Find where the given text appears and provide that cell's center as (x, y) coordinate. 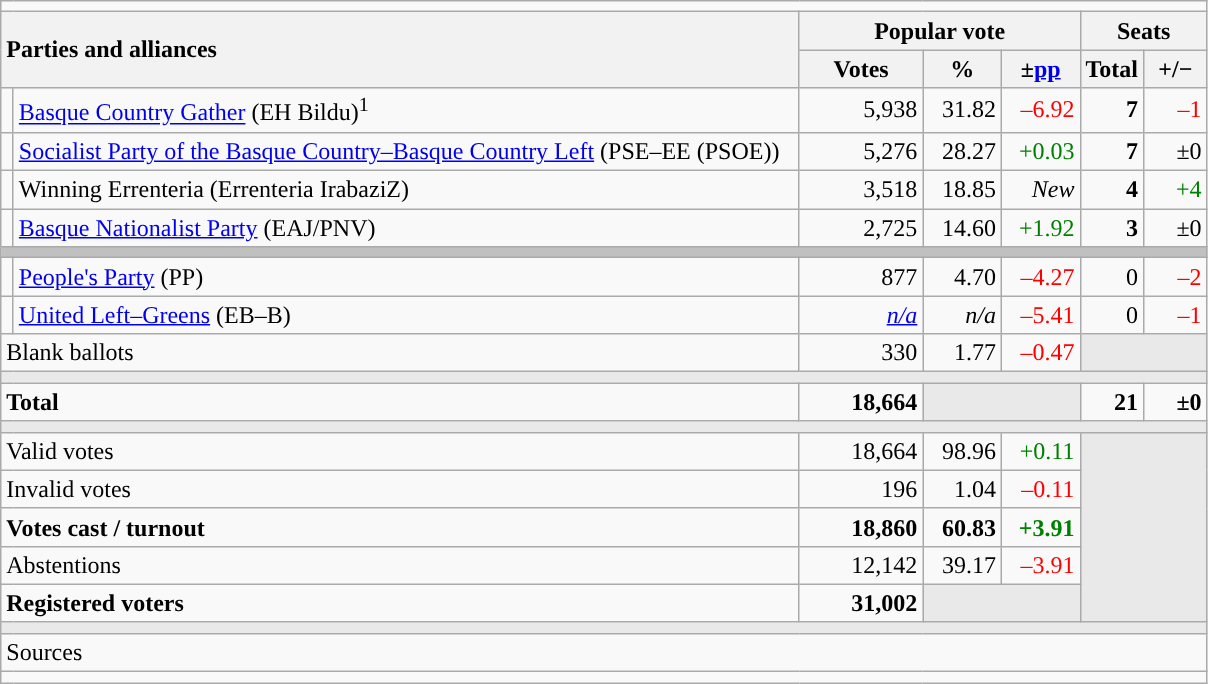
28.27 (962, 151)
330 (861, 353)
+3.91 (1040, 527)
Registered voters (400, 603)
14.60 (962, 228)
+/− (1176, 69)
–5.41 (1040, 315)
–0.11 (1040, 489)
Invalid votes (400, 489)
+0.11 (1040, 451)
Parties and alliances (400, 50)
1.04 (962, 489)
% (962, 69)
Basque Nationalist Party (EAJ/PNV) (406, 228)
–2 (1176, 277)
Blank ballots (400, 353)
People's Party (PP) (406, 277)
–6.92 (1040, 110)
2,725 (861, 228)
877 (861, 277)
3,518 (861, 190)
Sources (604, 652)
+0.03 (1040, 151)
39.17 (962, 565)
Popular vote (940, 31)
+4 (1176, 190)
Socialist Party of the Basque Country–Basque Country Left (PSE–EE (PSOE)) (406, 151)
5,938 (861, 110)
–4.27 (1040, 277)
Abstentions (400, 565)
60.83 (962, 527)
1.77 (962, 353)
4.70 (962, 277)
31.82 (962, 110)
Votes (861, 69)
Winning Errenteria (Errenteria IrabaziZ) (406, 190)
United Left–Greens (EB–B) (406, 315)
Votes cast / turnout (400, 527)
18.85 (962, 190)
–0.47 (1040, 353)
4 (1112, 190)
18,860 (861, 527)
Basque Country Gather (EH Bildu)1 (406, 110)
Seats (1144, 31)
–3.91 (1040, 565)
3 (1112, 228)
±pp (1040, 69)
Valid votes (400, 451)
12,142 (861, 565)
196 (861, 489)
31,002 (861, 603)
5,276 (861, 151)
98.96 (962, 451)
21 (1112, 402)
New (1040, 190)
+1.92 (1040, 228)
